Return the [X, Y] coordinate for the center point of the cell that contains the specified text.  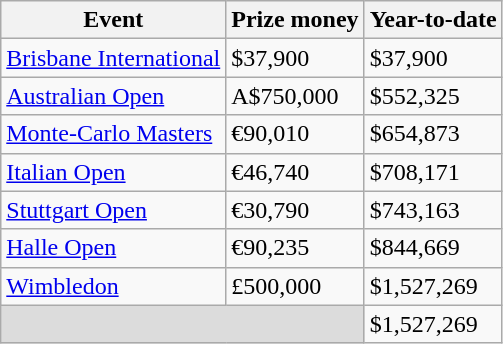
$708,171 [433, 172]
A$750,000 [295, 96]
Prize money [295, 20]
Australian Open [114, 96]
Brisbane International [114, 58]
$743,163 [433, 210]
€90,235 [295, 248]
£500,000 [295, 286]
Monte-Carlo Masters [114, 134]
Year-to-date [433, 20]
Event [114, 20]
€46,740 [295, 172]
$552,325 [433, 96]
€90,010 [295, 134]
€30,790 [295, 210]
$844,669 [433, 248]
$654,873 [433, 134]
Halle Open [114, 248]
Stuttgart Open [114, 210]
Wimbledon [114, 286]
Italian Open [114, 172]
